Return [x, y] of the center of cell containing provided text 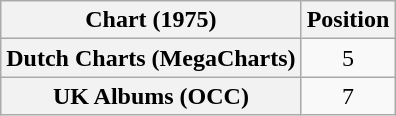
7 [348, 96]
Chart (1975) [151, 20]
UK Albums (OCC) [151, 96]
5 [348, 58]
Position [348, 20]
Dutch Charts (MegaCharts) [151, 58]
